Locate the cell with the specified text and output its (X, Y) center coordinate. 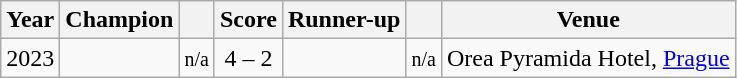
Year (30, 20)
Runner-up (344, 20)
Score (248, 20)
Orea Pyramida Hotel, Prague (588, 58)
2023 (30, 58)
Champion (120, 20)
Venue (588, 20)
4 – 2 (248, 58)
